Detect which cell encompasses the target text, then output its (X, Y) center coordinate. 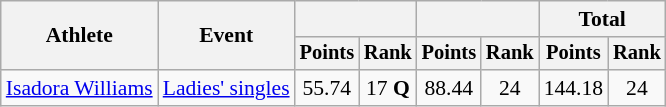
Event (226, 36)
55.74 (327, 88)
17 Q (388, 88)
Ladies' singles (226, 88)
Athlete (80, 36)
144.18 (574, 88)
Isadora Williams (80, 88)
Total (602, 19)
88.44 (449, 88)
